Detect which cell encompasses the target text, then output its [x, y] center coordinate. 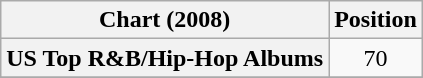
Position [376, 20]
US Top R&B/Hip-Hop Albums [165, 58]
70 [376, 58]
Chart (2008) [165, 20]
